Locate the cell with the specified text and output its (x, y) center coordinate. 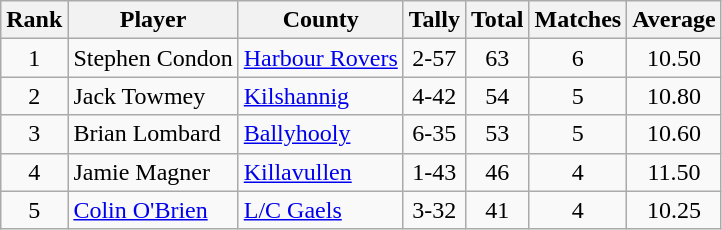
Kilshannig (320, 96)
Jack Towmey (153, 96)
6-35 (434, 134)
6 (578, 58)
41 (497, 210)
1-43 (434, 172)
3-32 (434, 210)
Total (497, 20)
Ballyhooly (320, 134)
L/C Gaels (320, 210)
2 (34, 96)
Stephen Condon (153, 58)
63 (497, 58)
3 (34, 134)
10.80 (674, 96)
Jamie Magner (153, 172)
1 (34, 58)
10.25 (674, 210)
Rank (34, 20)
Colin O'Brien (153, 210)
53 (497, 134)
46 (497, 172)
Player (153, 20)
Tally (434, 20)
Average (674, 20)
Harbour Rovers (320, 58)
2-57 (434, 58)
10.50 (674, 58)
4-42 (434, 96)
County (320, 20)
54 (497, 96)
10.60 (674, 134)
Brian Lombard (153, 134)
11.50 (674, 172)
Matches (578, 20)
Killavullen (320, 172)
